Provide the (x, y) coordinate of the cell's center where the given text is located.  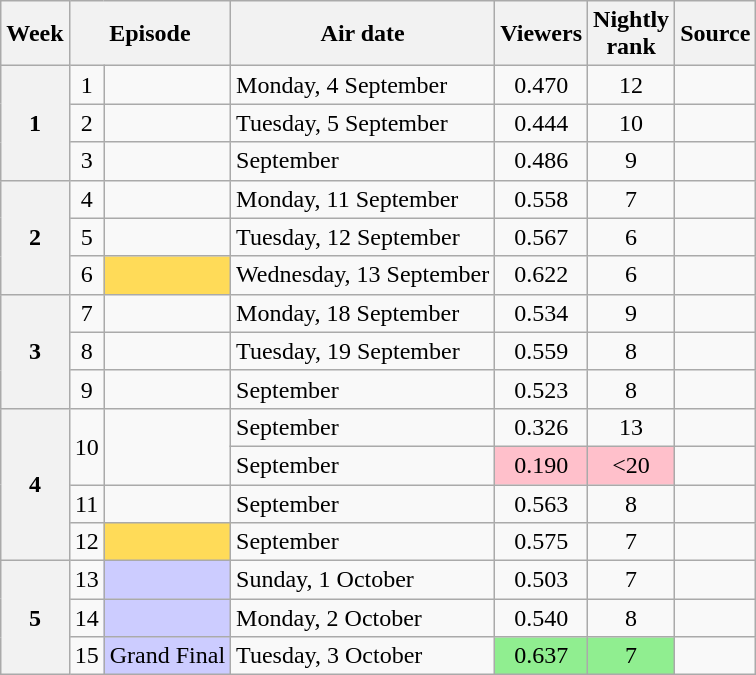
Viewers (542, 34)
0.567 (542, 237)
0.523 (542, 389)
0.540 (542, 618)
0.326 (542, 427)
Grand Final (167, 656)
Monday, 4 September (363, 85)
Wednesday, 13 September (363, 275)
0.575 (542, 542)
Source (716, 34)
<20 (632, 465)
Week (35, 34)
0.563 (542, 503)
0.190 (542, 465)
0.622 (542, 275)
Air date (363, 34)
0.558 (542, 199)
14 (86, 618)
0.637 (542, 656)
0.534 (542, 313)
Monday, 2 October (363, 618)
11 (86, 503)
Episode (150, 34)
Tuesday, 12 September (363, 237)
0.444 (542, 123)
0.486 (542, 161)
15 (86, 656)
Tuesday, 5 September (363, 123)
Tuesday, 19 September (363, 351)
Tuesday, 3 October (363, 656)
0.559 (542, 351)
0.503 (542, 580)
Sunday, 1 October (363, 580)
Nightlyrank (632, 34)
Monday, 11 September (363, 199)
0.470 (542, 85)
Monday, 18 September (363, 313)
